Scan for the cell matching the given text and deliver its [X, Y] coordinate at center. 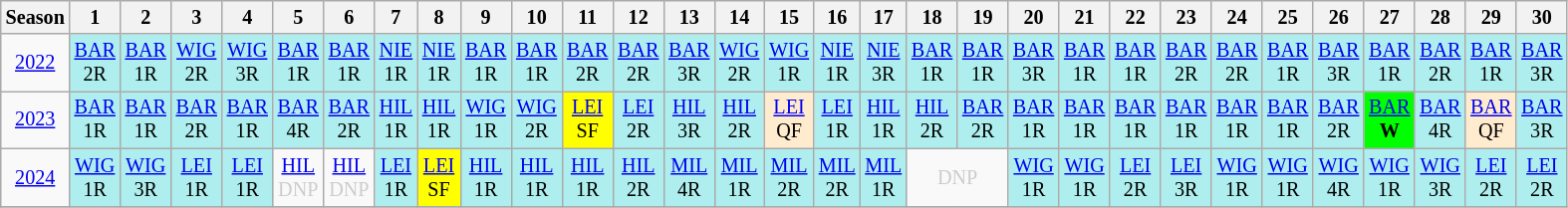
NIE3R [885, 63]
4 [247, 18]
BARQF [1490, 120]
18 [932, 18]
26 [1339, 18]
29 [1490, 18]
16 [837, 18]
1 [96, 18]
28 [1440, 18]
22 [1136, 18]
WIG4R [1339, 177]
9 [486, 18]
10 [536, 18]
6 [349, 18]
15 [789, 18]
LEIQF [789, 120]
19 [982, 18]
Season [36, 18]
17 [885, 18]
DNP [957, 177]
2 [145, 18]
2023 [36, 120]
21 [1084, 18]
24 [1237, 18]
11 [588, 18]
13 [689, 18]
BARW [1389, 120]
HIL3R [689, 120]
2022 [36, 63]
3 [197, 18]
30 [1542, 18]
5 [299, 18]
2024 [36, 177]
LEI3R [1185, 177]
12 [638, 18]
MIL4R [689, 177]
14 [739, 18]
20 [1034, 18]
7 [396, 18]
23 [1185, 18]
8 [438, 18]
27 [1389, 18]
25 [1287, 18]
